Scan for the cell matching the given text and deliver its (x, y) coordinate at center. 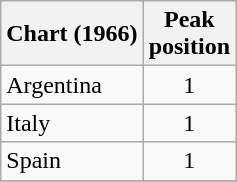
Argentina (72, 85)
Chart (1966) (72, 34)
Spain (72, 161)
Italy (72, 123)
Peakposition (189, 34)
